For the text-containing cell, return its midpoint in (X, Y) coordinate format. 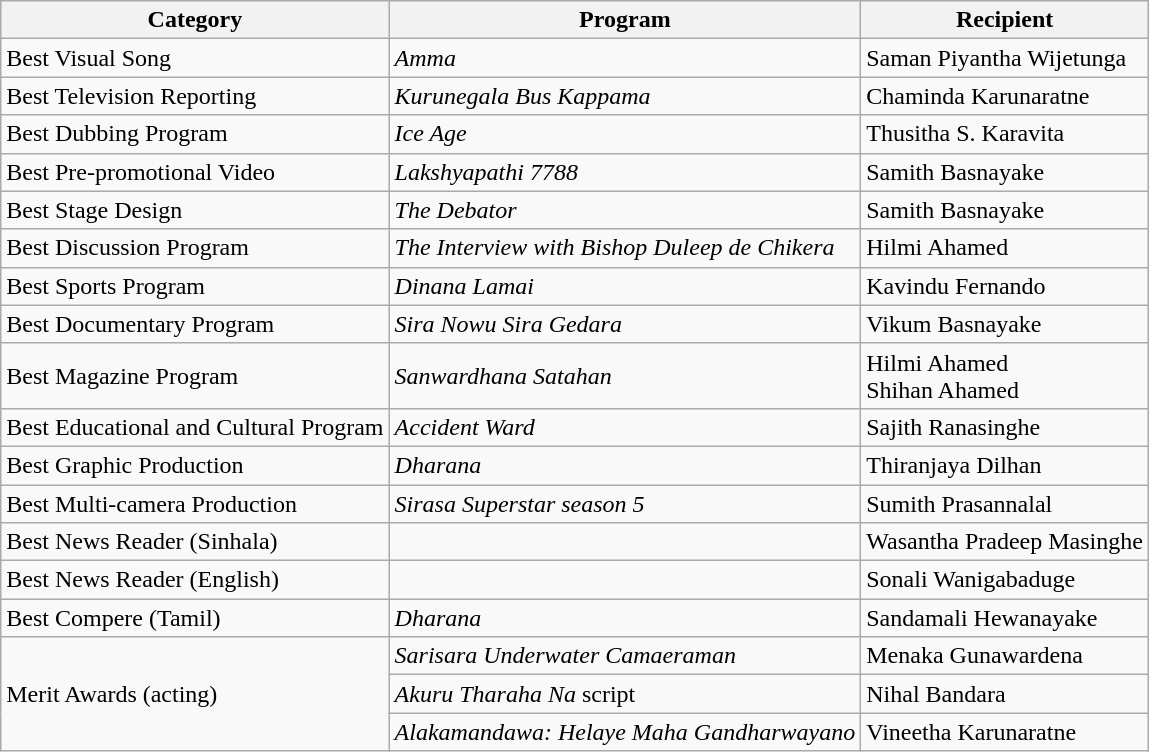
Best Multi-camera Production (195, 503)
Ice Age (625, 134)
Thusitha S. Karavita (1005, 134)
Menaka Gunawardena (1005, 656)
Best Magazine Program (195, 376)
Best Stage Design (195, 210)
Accident Ward (625, 427)
Sanwardhana Satahan (625, 376)
Category (195, 20)
Best News Reader (Sinhala) (195, 542)
Sirasa Superstar season 5 (625, 503)
Chaminda Karunaratne (1005, 96)
Best Pre-promotional Video (195, 172)
Sonali Wanigabaduge (1005, 580)
Wasantha Pradeep Masinghe (1005, 542)
Kurunegala Bus Kappama (625, 96)
Amma (625, 58)
Sandamali Hewanayake (1005, 618)
Best Visual Song (195, 58)
Best Discussion Program (195, 248)
Akuru Tharaha Na script (625, 694)
Best Compere (Tamil) (195, 618)
Best News Reader (English) (195, 580)
Sarisara Underwater Camaeraman (625, 656)
Sira Nowu Sira Gedara (625, 324)
Nihal Bandara (1005, 694)
Kavindu Fernando (1005, 286)
Program (625, 20)
Recipient (1005, 20)
Sumith Prasannalal (1005, 503)
Best Sports Program (195, 286)
Sajith Ranasinghe (1005, 427)
Lakshyapathi 7788 (625, 172)
Dinana Lamai (625, 286)
Best Documentary Program (195, 324)
Best Television Reporting (195, 96)
Best Educational and Cultural Program (195, 427)
Hilmi Ahamed (1005, 248)
The Debator (625, 210)
Saman Piyantha Wijetunga (1005, 58)
Thiranjaya Dilhan (1005, 465)
Hilmi Ahamed Shihan Ahamed (1005, 376)
Alakamandawa: Helaye Maha Gandharwayano (625, 732)
The Interview with Bishop Duleep de Chikera (625, 248)
Best Dubbing Program (195, 134)
Merit Awards (acting) (195, 694)
Vineetha Karunaratne (1005, 732)
Vikum Basnayake (1005, 324)
Best Graphic Production (195, 465)
